Pinpoint the cell where the given text exists, returning its [X, Y] midpoint coordinate. 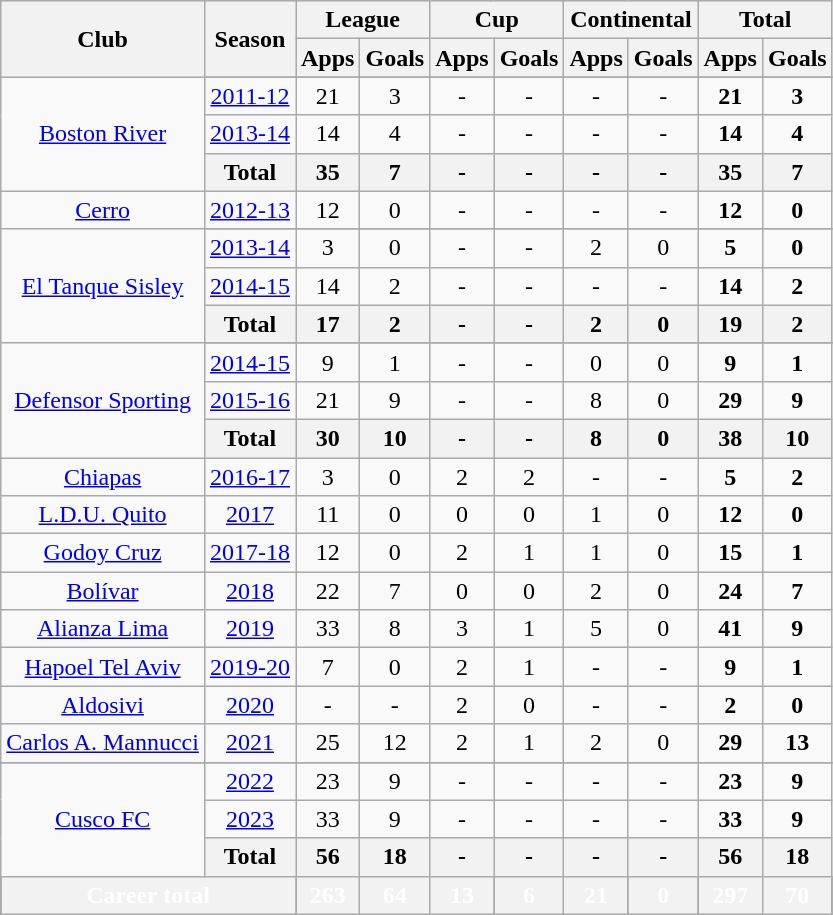
Career total [148, 895]
Continental [631, 20]
2011-12 [250, 96]
Hapoel Tel Aviv [103, 667]
2018 [250, 591]
24 [730, 591]
League [363, 20]
2012-13 [250, 210]
Carlos A. Mannucci [103, 743]
Alianza Lima [103, 629]
Chiapas [103, 477]
70 [797, 895]
Aldosivi [103, 705]
2015-16 [250, 400]
2019 [250, 629]
Cusco FC [103, 819]
Cup [497, 20]
6 [529, 895]
2023 [250, 819]
17 [328, 324]
25 [328, 743]
263 [328, 895]
2020 [250, 705]
Bolívar [103, 591]
15 [730, 553]
2021 [250, 743]
2019-20 [250, 667]
64 [395, 895]
2016-17 [250, 477]
Cerro [103, 210]
30 [328, 438]
Boston River [103, 134]
Godoy Cruz [103, 553]
297 [730, 895]
Club [103, 39]
41 [730, 629]
22 [328, 591]
38 [730, 438]
2017-18 [250, 553]
19 [730, 324]
Defensor Sporting [103, 400]
El Tanque Sisley [103, 286]
L.D.U. Quito [103, 515]
2022 [250, 781]
11 [328, 515]
Season [250, 39]
2017 [250, 515]
